Scan for the cell matching the given text and deliver its [X, Y] coordinate at center. 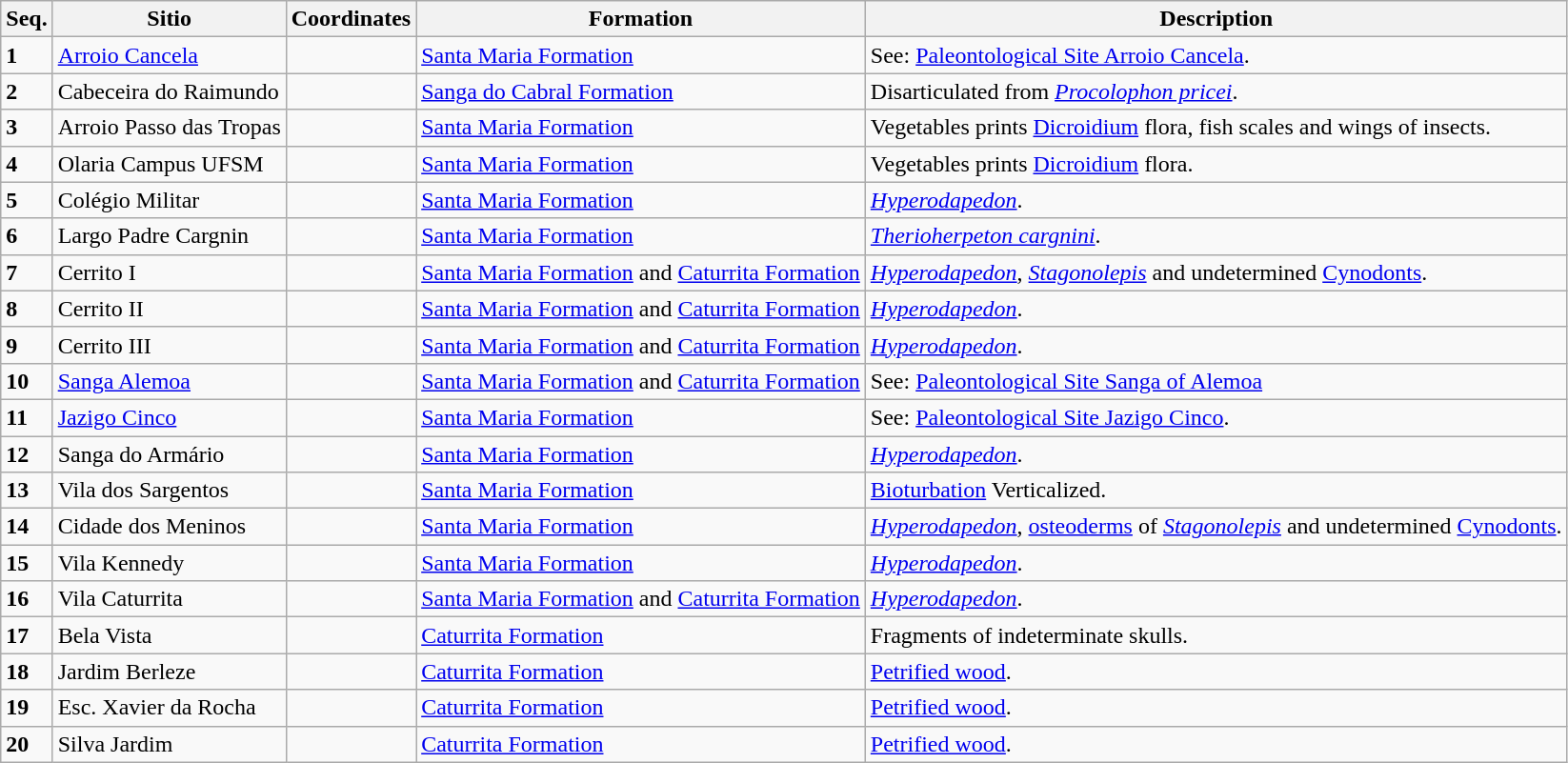
7 [27, 272]
Description [1216, 19]
Vila Caturrita [170, 599]
3 [27, 128]
Hyperodapedon, osteoderms of Stagonolepis and undetermined Cynodonts. [1216, 527]
Vegetables prints Dicroidium flora. [1216, 164]
Jardim Berleze [170, 672]
Cerrito III [170, 345]
2 [27, 91]
Cidade dos Meninos [170, 527]
Hyperodapedon, Stagonolepis and undetermined Cynodonts. [1216, 272]
Cabeceira do Raimundo [170, 91]
Formation [641, 19]
13 [27, 491]
Cerrito I [170, 272]
6 [27, 236]
Colégio Militar [170, 200]
Disarticulated from Procolophon pricei. [1216, 91]
Sanga Alemoa [170, 381]
Sanga do Cabral Formation [641, 91]
Vegetables prints Dicroidium flora, fish scales and wings of insects. [1216, 128]
Therioherpeton cargnini. [1216, 236]
Sitio [170, 19]
Vila Kennedy [170, 563]
Seq. [27, 19]
15 [27, 563]
8 [27, 309]
See: Paleontological Site Jazigo Cinco. [1216, 417]
17 [27, 635]
Fragments of indeterminate skulls. [1216, 635]
Esc. Xavier da Rocha [170, 708]
11 [27, 417]
Bela Vista [170, 635]
Bioturbation Verticalized. [1216, 491]
Vila dos Sargentos [170, 491]
18 [27, 672]
Largo Padre Cargnin [170, 236]
16 [27, 599]
10 [27, 381]
Sanga do Armário [170, 454]
See: Paleontological Site Sanga of Alemoa [1216, 381]
Jazigo Cinco [170, 417]
Coordinates [351, 19]
5 [27, 200]
9 [27, 345]
Olaria Campus UFSM [170, 164]
Arroio Cancela [170, 55]
4 [27, 164]
12 [27, 454]
1 [27, 55]
Cerrito II [170, 309]
See: Paleontological Site Arroio Cancela. [1216, 55]
19 [27, 708]
20 [27, 744]
Arroio Passo das Tropas [170, 128]
14 [27, 527]
Silva Jardim [170, 744]
